Search for the cell housing the specified text and yield its (x, y) center coordinate. 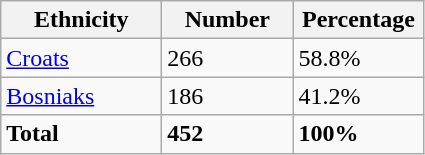
Total (82, 134)
58.8% (358, 58)
Bosniaks (82, 96)
Number (228, 20)
186 (228, 96)
266 (228, 58)
Percentage (358, 20)
100% (358, 134)
Ethnicity (82, 20)
452 (228, 134)
Croats (82, 58)
41.2% (358, 96)
